Scan for the cell matching the given text and deliver its [x, y] coordinate at center. 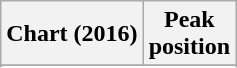
Chart (2016) [72, 34]
Peakposition [189, 34]
